Pinpoint the cell where the given text exists, returning its [X, Y] midpoint coordinate. 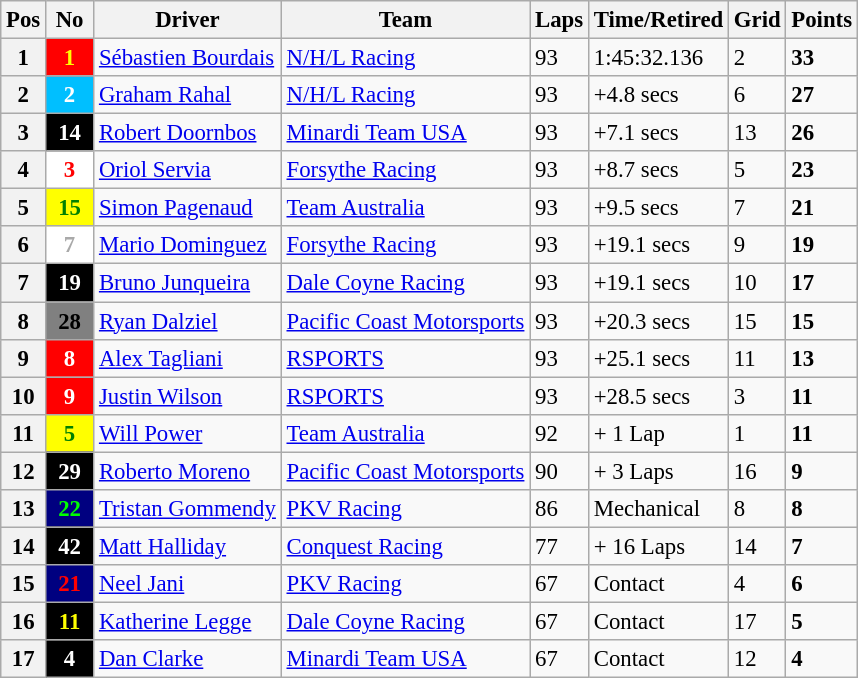
Ryan Dalziel [188, 321]
+ 16 Laps [658, 546]
Robert Doornbos [188, 133]
Points [822, 20]
Time/Retired [658, 20]
Laps [560, 20]
42 [70, 546]
Simon Pagenaud [188, 208]
Graham Rahal [188, 95]
29 [70, 471]
Conquest Racing [406, 546]
Bruno Junqueira [188, 283]
Mario Dominguez [188, 245]
26 [822, 133]
Dan Clarke [188, 659]
27 [822, 95]
Will Power [188, 433]
+ 1 Lap [658, 433]
+20.3 secs [658, 321]
Mechanical [658, 509]
+7.1 secs [658, 133]
Driver [188, 20]
28 [70, 321]
+28.5 secs [658, 396]
23 [822, 170]
+25.1 secs [658, 358]
No [70, 20]
Pos [24, 20]
77 [560, 546]
92 [560, 433]
Alex Tagliani [188, 358]
Sébastien Bourdais [188, 58]
+4.8 secs [658, 95]
Matt Halliday [188, 546]
86 [560, 509]
90 [560, 471]
Neel Jani [188, 584]
33 [822, 58]
Katherine Legge [188, 621]
Oriol Servia [188, 170]
+9.5 secs [658, 208]
1:45:32.136 [658, 58]
Roberto Moreno [188, 471]
Tristan Gommendy [188, 509]
Justin Wilson [188, 396]
22 [70, 509]
+8.7 secs [658, 170]
+ 3 Laps [658, 471]
Team [406, 20]
Grid [758, 20]
